From the cell containing the given text, extract its center point as [X, Y] coordinate. 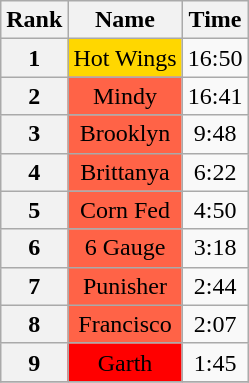
6 Gauge [125, 248]
9:48 [215, 134]
2:44 [215, 286]
Time [215, 20]
1 [34, 58]
3 [34, 134]
6 [34, 248]
Corn Fed [125, 210]
Rank [34, 20]
4 [34, 172]
2:07 [215, 324]
16:41 [215, 96]
Mindy [125, 96]
5 [34, 210]
2 [34, 96]
7 [34, 286]
Brittanya [125, 172]
16:50 [215, 58]
3:18 [215, 248]
Garth [125, 362]
6:22 [215, 172]
Name [125, 20]
9 [34, 362]
4:50 [215, 210]
1:45 [215, 362]
8 [34, 324]
Punisher [125, 286]
Francisco [125, 324]
Hot Wings [125, 58]
Brooklyn [125, 134]
